Output the (x, y) coordinate of the center of the cell containing the given text.  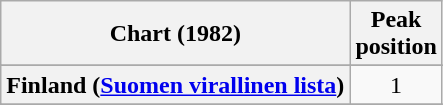
1 (396, 85)
Peakposition (396, 34)
Chart (1982) (176, 34)
Finland (Suomen virallinen lista) (176, 85)
